Locate the cell with the specified text and output its [x, y] center coordinate. 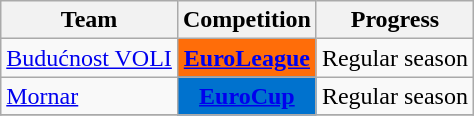
Competition [246, 20]
Progress [394, 20]
EuroLeague [246, 58]
Mornar [90, 96]
Team [90, 20]
EuroCup [246, 96]
Budućnost VOLI [90, 58]
